Locate the cell with the specified text and output its [X, Y] center coordinate. 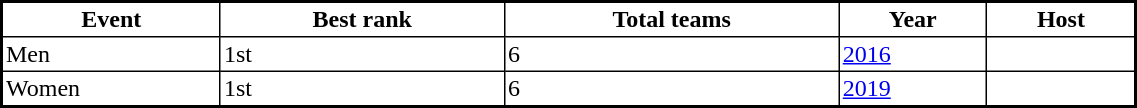
2019 [912, 88]
Year [912, 20]
Best rank [362, 20]
2016 [912, 54]
Event [112, 20]
Total teams [672, 20]
Women [112, 88]
Host [1062, 20]
Men [112, 54]
